Scan for the cell matching the given text and deliver its [X, Y] coordinate at center. 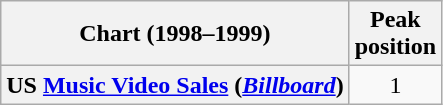
Chart (1998–1999) [175, 34]
1 [395, 85]
US Music Video Sales (Billboard) [175, 85]
Peakposition [395, 34]
